Capture the cell that displays the provided text and extract its (X, Y) central coordinate. 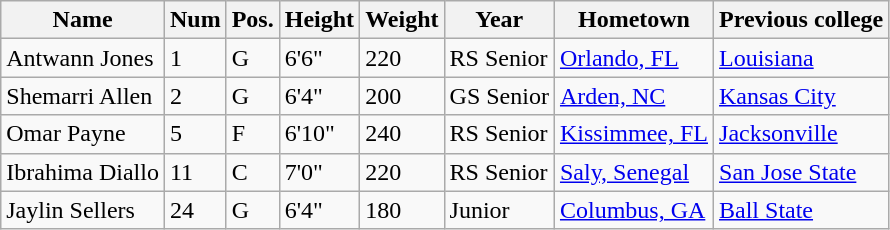
Saly, Senegal (634, 172)
1 (195, 58)
Ibrahima Diallo (83, 172)
Hometown (634, 20)
11 (195, 172)
C (252, 172)
GS Senior (499, 96)
Name (83, 20)
Jaylin Sellers (83, 210)
Weight (402, 20)
Pos. (252, 20)
Jacksonville (802, 134)
Kissimmee, FL (634, 134)
Arden, NC (634, 96)
180 (402, 210)
Height (319, 20)
2 (195, 96)
Louisiana (802, 58)
F (252, 134)
240 (402, 134)
Columbus, GA (634, 210)
Num (195, 20)
6'10" (319, 134)
Antwann Jones (83, 58)
Previous college (802, 20)
Orlando, FL (634, 58)
Omar Payne (83, 134)
5 (195, 134)
Shemarri Allen (83, 96)
Ball State (802, 210)
6'6" (319, 58)
24 (195, 210)
Junior (499, 210)
7'0" (319, 172)
200 (402, 96)
Year (499, 20)
San Jose State (802, 172)
Kansas City (802, 96)
